Scan for the cell matching the given text and deliver its [X, Y] coordinate at center. 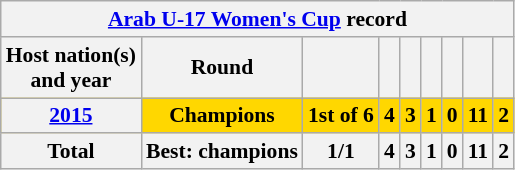
Host nation(s)and year [71, 68]
Total [71, 152]
Round [222, 68]
Champions [222, 116]
1st of 6 [341, 116]
Arab U-17 Women's Cup record [258, 19]
2015 [71, 116]
Best: champions [222, 152]
1/1 [341, 152]
